Find where the given text appears and provide that cell's center as (X, Y) coordinate. 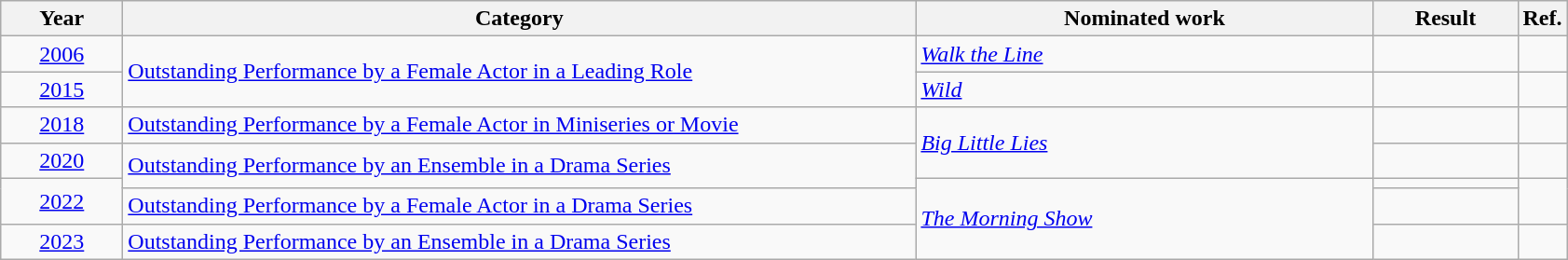
Walk the Line (1144, 54)
Big Little Lies (1144, 143)
Nominated work (1144, 19)
2023 (61, 241)
Ref. (1543, 19)
Outstanding Performance by a Female Actor in Miniseries or Movie (520, 125)
2018 (61, 125)
2020 (61, 160)
Year (61, 19)
Result (1446, 19)
Category (520, 19)
Outstanding Performance by a Female Actor in a Drama Series (520, 206)
2006 (61, 54)
2022 (61, 201)
Wild (1144, 89)
The Morning Show (1144, 218)
2015 (61, 89)
Outstanding Performance by a Female Actor in a Leading Role (520, 72)
